From the cell containing the given text, extract its center point as [X, Y] coordinate. 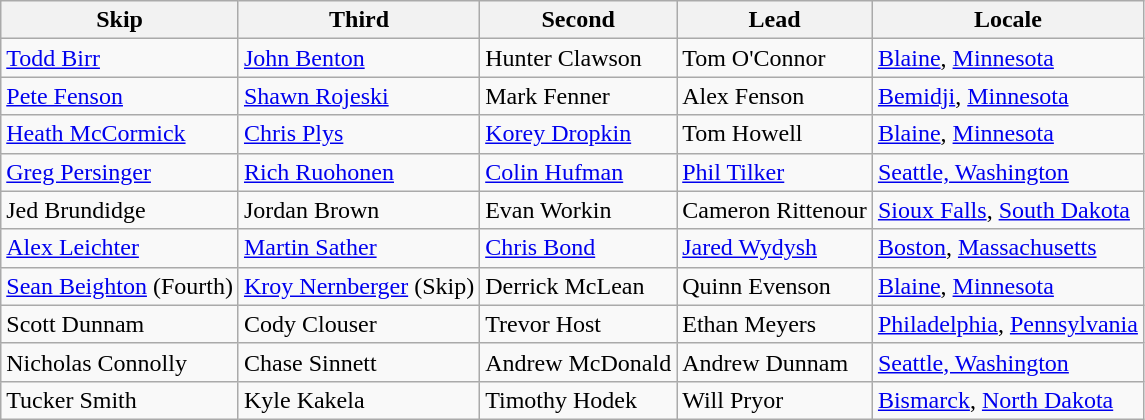
Scott Dunnam [120, 324]
Locale [1008, 20]
Kroy Nernberger (Skip) [358, 286]
Rich Ruohonen [358, 172]
Ethan Meyers [775, 324]
Bemidji, Minnesota [1008, 96]
Jordan Brown [358, 210]
Lead [775, 20]
Quinn Evenson [775, 286]
Shawn Rojeski [358, 96]
Trevor Host [578, 324]
Chris Bond [578, 248]
Tom O'Connor [775, 58]
Jed Brundidge [120, 210]
Timothy Hodek [578, 400]
Nicholas Connolly [120, 362]
Kyle Kakela [358, 400]
Andrew McDonald [578, 362]
Todd Birr [120, 58]
John Benton [358, 58]
Second [578, 20]
Cody Clouser [358, 324]
Skip [120, 20]
Bismarck, North Dakota [1008, 400]
Greg Persinger [120, 172]
Chris Plys [358, 134]
Martin Sather [358, 248]
Mark Fenner [578, 96]
Andrew Dunnam [775, 362]
Philadelphia, Pennsylvania [1008, 324]
Alex Leichter [120, 248]
Phil Tilker [775, 172]
Evan Workin [578, 210]
Cameron Rittenour [775, 210]
Tucker Smith [120, 400]
Third [358, 20]
Will Pryor [775, 400]
Sean Beighton (Fourth) [120, 286]
Hunter Clawson [578, 58]
Heath McCormick [120, 134]
Tom Howell [775, 134]
Derrick McLean [578, 286]
Sioux Falls, South Dakota [1008, 210]
Pete Fenson [120, 96]
Colin Hufman [578, 172]
Jared Wydysh [775, 248]
Korey Dropkin [578, 134]
Chase Sinnett [358, 362]
Boston, Massachusetts [1008, 248]
Alex Fenson [775, 96]
